Output the [x, y] coordinate of the center of the cell containing the given text.  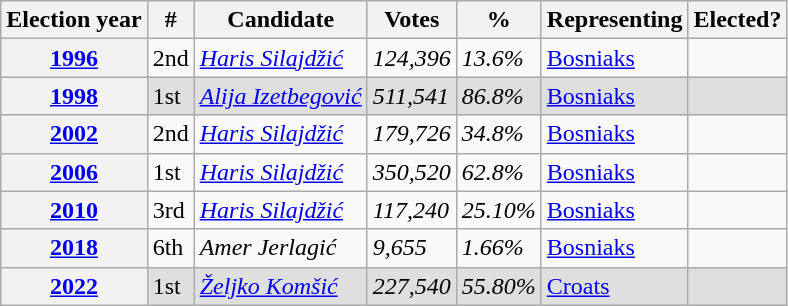
Croats [614, 286]
2010 [74, 210]
55.80% [498, 286]
511,541 [412, 96]
350,520 [412, 172]
13.6% [498, 58]
2002 [74, 134]
2006 [74, 172]
86.8% [498, 96]
# [170, 20]
227,540 [412, 286]
117,240 [412, 210]
Votes [412, 20]
1998 [74, 96]
Elected? [738, 20]
Alija Izetbegović [280, 96]
Amer Jerlagić [280, 248]
179,726 [412, 134]
1996 [74, 58]
Election year [74, 20]
34.8% [498, 134]
124,396 [412, 58]
25.10% [498, 210]
Željko Komšić [280, 286]
2022 [74, 286]
Candidate [280, 20]
Representing [614, 20]
2018 [74, 248]
3rd [170, 210]
9,655 [412, 248]
62.8% [498, 172]
1.66% [498, 248]
6th [170, 248]
% [498, 20]
